Extract the (x, y) coordinate from the center of the cell holding the provided text.  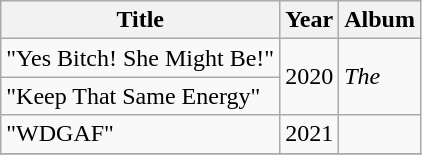
Album (380, 20)
2020 (310, 77)
The (380, 77)
"Yes Bitch! She Might Be!" (140, 58)
Year (310, 20)
"WDGAF" (140, 134)
"Keep That Same Energy" (140, 96)
Title (140, 20)
2021 (310, 134)
